Locate the cell with the specified text and output its [x, y] center coordinate. 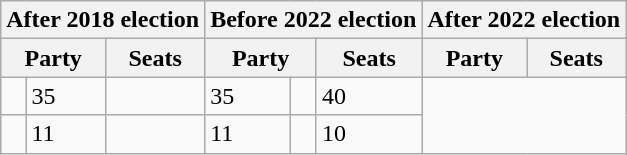
After 2022 election [524, 20]
After 2018 election [103, 20]
10 [368, 134]
40 [368, 96]
Before 2022 election [314, 20]
